Pinpoint the cell where the given text exists, returning its (x, y) midpoint coordinate. 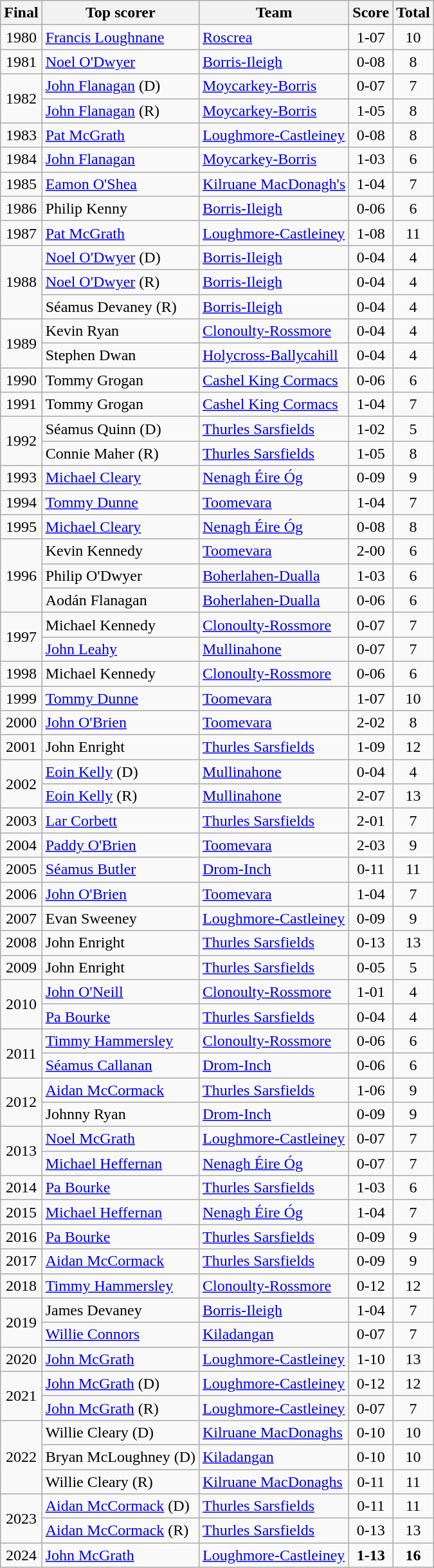
Score (371, 13)
2010 (21, 1004)
Philip O'Dwyer (120, 576)
1-13 (371, 1555)
2017 (21, 1261)
1981 (21, 62)
2-00 (371, 551)
Francis Loughnane (120, 37)
2-03 (371, 845)
Evan Sweeney (120, 918)
Connie Maher (R) (120, 453)
John O'Neill (120, 992)
1989 (21, 343)
2004 (21, 845)
Noel O'Dwyer (120, 62)
John McGrath (D) (120, 1383)
2013 (21, 1151)
Willie Connors (120, 1335)
John Leahy (120, 649)
2016 (21, 1237)
Bryan McLoughney (D) (120, 1457)
2000 (21, 723)
John Flanagan (D) (120, 86)
Holycross-Ballycahill (274, 356)
Kevin Ryan (120, 331)
Kilruane MacDonagh's (274, 184)
1994 (21, 502)
16 (413, 1555)
2022 (21, 1457)
Team (274, 13)
1991 (21, 405)
2007 (21, 918)
2018 (21, 1286)
1983 (21, 135)
Willie Cleary (R) (120, 1481)
0-05 (371, 967)
Séamus Callanan (120, 1065)
Aidan McCormack (R) (120, 1531)
Lar Corbett (120, 821)
1980 (21, 37)
1995 (21, 527)
1999 (21, 698)
2024 (21, 1555)
1-09 (371, 747)
1988 (21, 282)
1-02 (371, 429)
Eamon O'Shea (120, 184)
John McGrath (R) (120, 1408)
2002 (21, 784)
1-01 (371, 992)
1992 (21, 441)
2021 (21, 1396)
1993 (21, 478)
Noel O'Dwyer (D) (120, 257)
2-07 (371, 796)
Roscrea (274, 37)
2014 (21, 1188)
1982 (21, 98)
2009 (21, 967)
Aidan McCormack (D) (120, 1506)
2-02 (371, 723)
Final (21, 13)
1-08 (371, 233)
1987 (21, 233)
2005 (21, 870)
James Devaney (120, 1310)
Stephen Dwan (120, 356)
2006 (21, 894)
2020 (21, 1359)
2011 (21, 1053)
Séamus Devaney (R) (120, 307)
Eoin Kelly (D) (120, 772)
1984 (21, 160)
1985 (21, 184)
Philip Kenny (120, 208)
2003 (21, 821)
1-06 (371, 1090)
John Flanagan (120, 160)
1986 (21, 208)
2-01 (371, 821)
1990 (21, 380)
Aodán Flanagan (120, 600)
Séamus Butler (120, 870)
Noel O'Dwyer (R) (120, 282)
1998 (21, 673)
2012 (21, 1102)
Eoin Kelly (R) (120, 796)
2019 (21, 1322)
Séamus Quinn (D) (120, 429)
1-10 (371, 1359)
Willie Cleary (D) (120, 1432)
2015 (21, 1212)
John Flanagan (R) (120, 111)
1997 (21, 637)
Paddy O'Brien (120, 845)
Top scorer (120, 13)
Kevin Kennedy (120, 551)
1996 (21, 576)
Total (413, 13)
Noel McGrath (120, 1139)
Johnny Ryan (120, 1115)
2001 (21, 747)
2023 (21, 1518)
2008 (21, 943)
